Find where the given text appears and provide that cell's center as (x, y) coordinate. 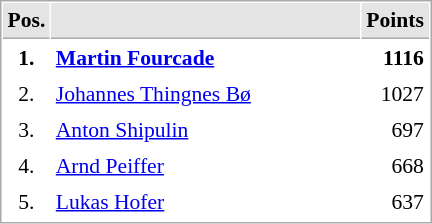
637 (396, 201)
1116 (396, 57)
Johannes Thingnes Bø (206, 93)
Pos. (26, 21)
Arnd Peiffer (206, 165)
Points (396, 21)
668 (396, 165)
Martin Fourcade (206, 57)
Lukas Hofer (206, 201)
4. (26, 165)
Anton Shipulin (206, 129)
1. (26, 57)
3. (26, 129)
2. (26, 93)
5. (26, 201)
697 (396, 129)
1027 (396, 93)
